Provide the [X, Y] coordinate of the cell's center where the given text is located.  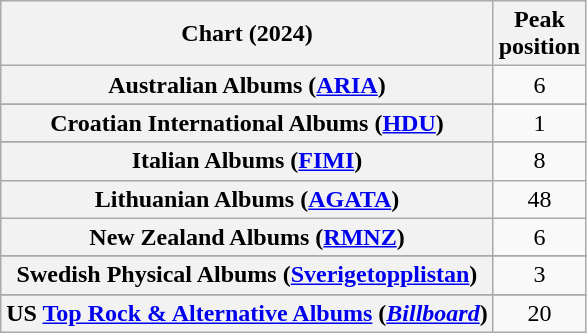
8 [539, 161]
1 [539, 123]
Chart (2024) [247, 34]
New Zealand Albums (RMNZ) [247, 237]
US Top Rock & Alternative Albums (Billboard) [247, 313]
3 [539, 275]
20 [539, 313]
Italian Albums (FIMI) [247, 161]
Lithuanian Albums (AGATA) [247, 199]
Croatian International Albums (HDU) [247, 123]
48 [539, 199]
Swedish Physical Albums (Sverigetopplistan) [247, 275]
Australian Albums (ARIA) [247, 85]
Peakposition [539, 34]
